Provide the (X, Y) coordinate of the cell's center where the given text is located.  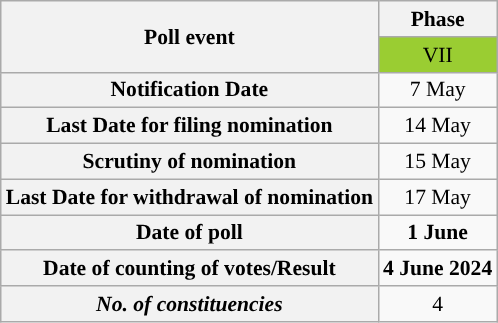
Date of poll (190, 232)
14 May (438, 126)
Date of counting of votes/Result (190, 268)
No. of constituencies (190, 304)
7 May (438, 90)
Phase (438, 19)
VII (438, 54)
1 June (438, 232)
4 (438, 304)
Notification Date (190, 90)
Poll event (190, 36)
Scrutiny of nomination (190, 161)
Last Date for withdrawal of nomination (190, 197)
17 May (438, 197)
Last Date for filing nomination (190, 126)
4 June 2024 (438, 268)
15 May (438, 161)
